Detect which cell encompasses the target text, then output its [X, Y] center coordinate. 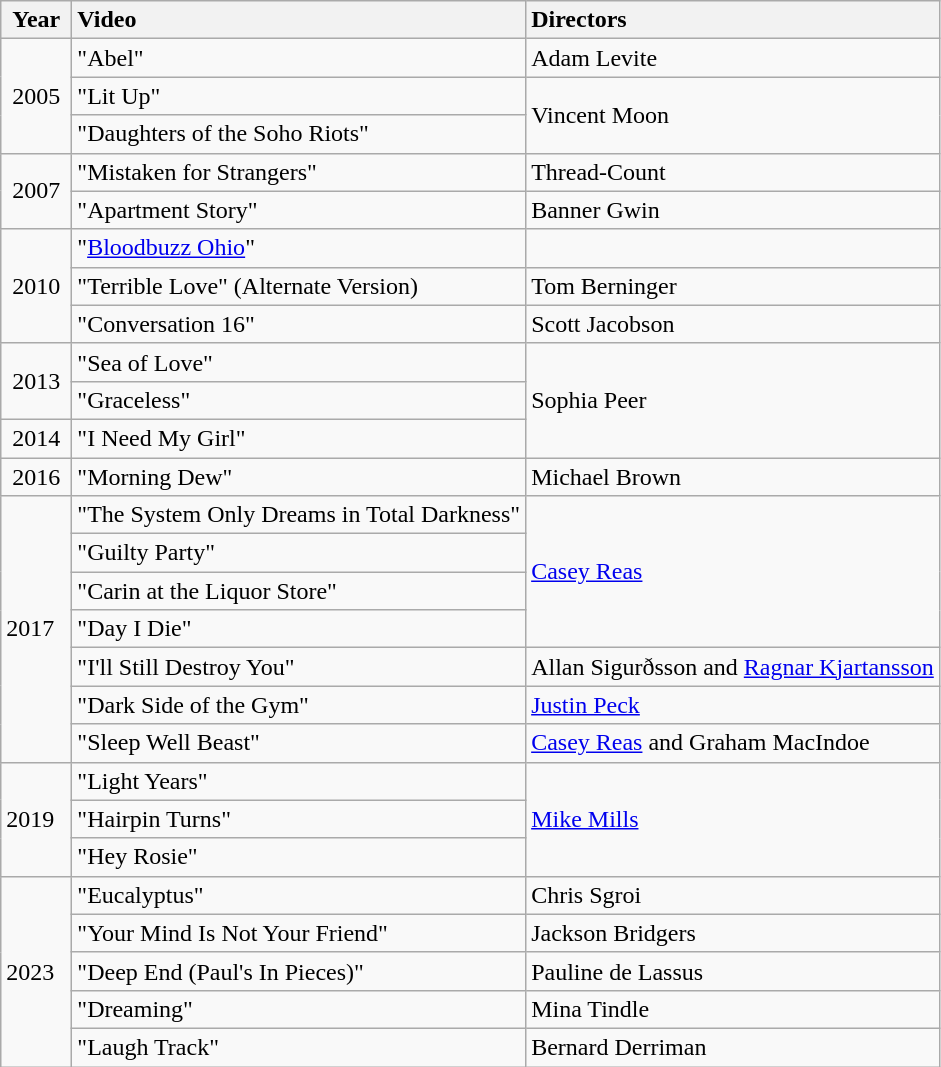
"Light Years" [299, 781]
Allan Sigurðsson and Ragnar Kjartansson [733, 667]
Jackson Bridgers [733, 933]
"Sleep Well Beast" [299, 743]
"I'll Still Destroy You" [299, 667]
Pauline de Lassus [733, 971]
"Terrible Love" (Alternate Version) [299, 286]
"Abel" [299, 58]
Adam Levite [733, 58]
Mina Tindle [733, 1009]
Video [299, 20]
"Sea of Love" [299, 362]
2023 [36, 971]
2005 [36, 96]
2017 [36, 629]
"Mistaken for Strangers" [299, 172]
Justin Peck [733, 705]
Banner Gwin [733, 210]
"Day I Die" [299, 629]
"Bloodbuzz Ohio" [299, 248]
Mike Mills [733, 819]
Vincent Moon [733, 115]
"Carin at the Liquor Store" [299, 591]
Michael Brown [733, 477]
"Hairpin Turns" [299, 819]
"I Need My Girl" [299, 438]
2019 [36, 819]
Directors [733, 20]
2007 [36, 191]
"Daughters of the Soho Riots" [299, 134]
"Eucalyptus" [299, 895]
"Graceless" [299, 400]
"Morning Dew" [299, 477]
"Lit Up" [299, 96]
2016 [36, 477]
2014 [36, 438]
Bernard Derriman [733, 1047]
"Laugh Track" [299, 1047]
"Your Mind Is Not Your Friend" [299, 933]
Casey Reas and Graham MacIndoe [733, 743]
Thread-Count [733, 172]
"Guilty Party" [299, 553]
"Dark Side of the Gym" [299, 705]
2013 [36, 381]
Year [36, 20]
"Deep End (Paul's In Pieces)" [299, 971]
Tom Berninger [733, 286]
Scott Jacobson [733, 324]
2010 [36, 286]
"Apartment Story" [299, 210]
"Hey Rosie" [299, 857]
Chris Sgroi [733, 895]
Sophia Peer [733, 400]
"Dreaming" [299, 1009]
"The System Only Dreams in Total Darkness" [299, 515]
Casey Reas [733, 572]
"Conversation 16" [299, 324]
